Extract the [X, Y] coordinate from the center of the cell holding the provided text.  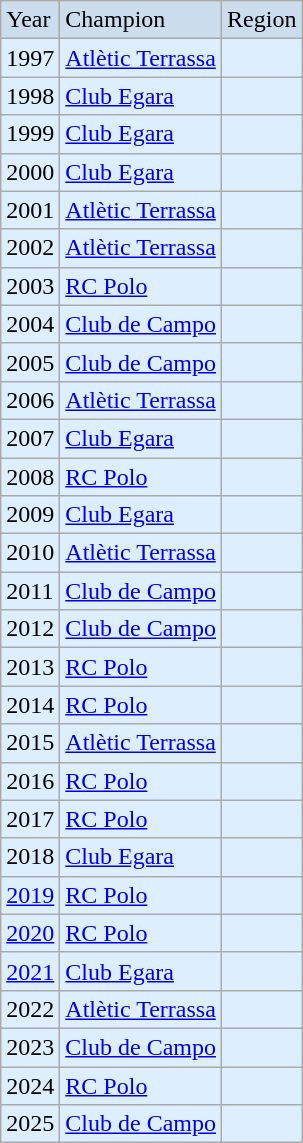
2025 [30, 1124]
2016 [30, 781]
2007 [30, 438]
2003 [30, 286]
2012 [30, 629]
2010 [30, 553]
1999 [30, 134]
2013 [30, 667]
2018 [30, 857]
2011 [30, 591]
2017 [30, 819]
2019 [30, 895]
2023 [30, 1047]
1997 [30, 58]
2021 [30, 971]
Champion [141, 20]
2006 [30, 400]
Region [262, 20]
2020 [30, 933]
2009 [30, 515]
2015 [30, 743]
2004 [30, 324]
Year [30, 20]
2005 [30, 362]
2014 [30, 705]
2001 [30, 210]
1998 [30, 96]
2000 [30, 172]
2022 [30, 1009]
2008 [30, 477]
2024 [30, 1085]
2002 [30, 248]
